For the text-containing cell, return its midpoint in (x, y) coordinate format. 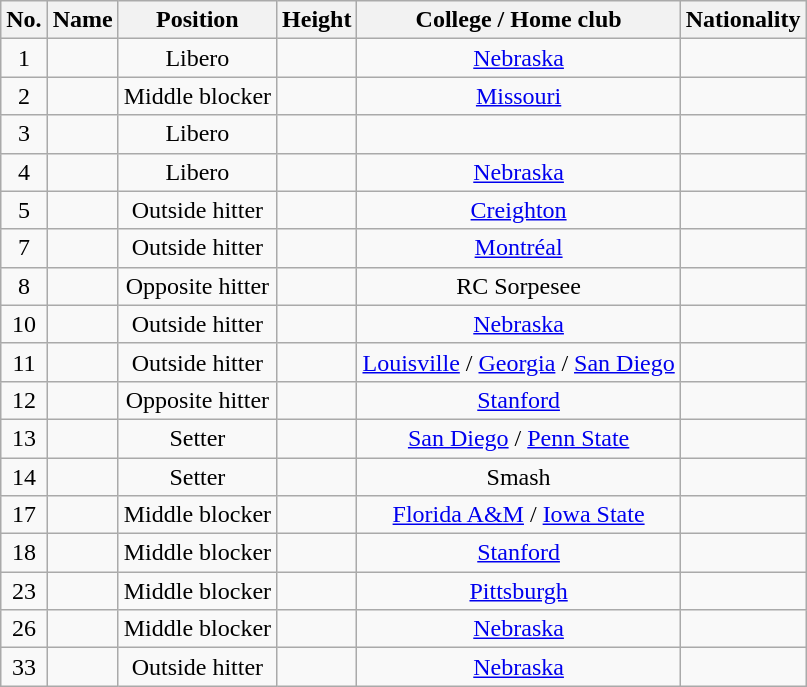
26 (24, 629)
2 (24, 96)
18 (24, 553)
23 (24, 591)
Position (197, 20)
12 (24, 400)
Missouri (518, 96)
Smash (518, 477)
Creighton (518, 210)
8 (24, 286)
Name (82, 20)
RC Sorpesee (518, 286)
11 (24, 362)
33 (24, 667)
Pittsburgh (518, 591)
14 (24, 477)
College / Home club (518, 20)
Florida A&M / Iowa State (518, 515)
1 (24, 58)
Height (317, 20)
7 (24, 248)
Nationality (743, 20)
4 (24, 172)
Louisville / Georgia / San Diego (518, 362)
San Diego / Penn State (518, 438)
3 (24, 134)
No. (24, 20)
17 (24, 515)
10 (24, 324)
5 (24, 210)
13 (24, 438)
Montréal (518, 248)
